Output the (x, y) coordinate of the center of the cell containing the given text.  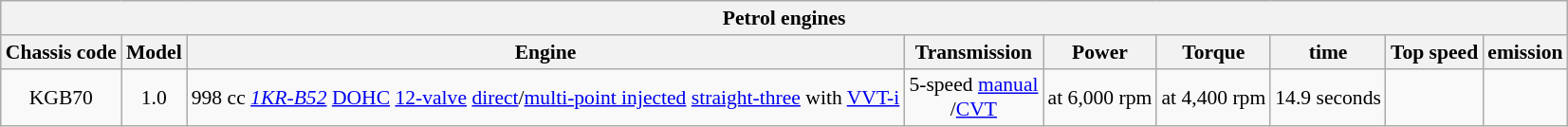
Petrol engines (784, 18)
at 4,400 rpm (1213, 97)
1.0 (154, 97)
KGB70 (61, 97)
Top speed (1434, 52)
14.9 seconds (1328, 97)
998 cc 1KR-B52 DOHC 12-valve direct/multi-point injected straight-three with VVT-i (546, 97)
Engine (546, 52)
Power (1100, 52)
Transmission (973, 52)
Torque (1213, 52)
Model (154, 52)
5-speed manual/CVT (973, 97)
at 6,000 rpm (1100, 97)
emission (1525, 52)
time (1328, 52)
Chassis code (61, 52)
